Output the (X, Y) coordinate of the center of the cell containing the given text.  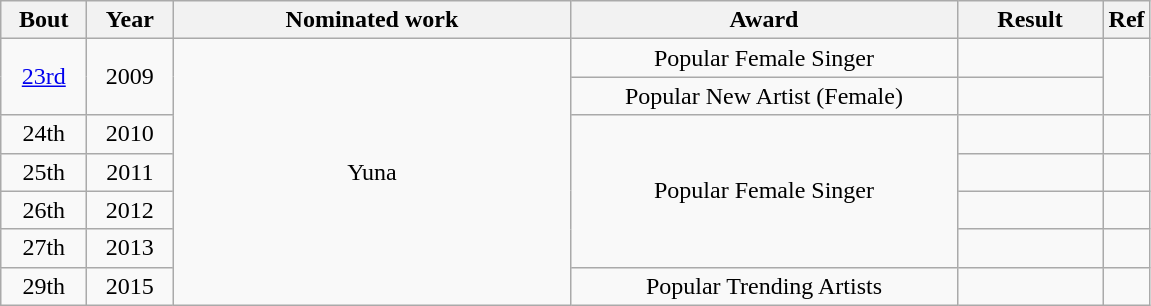
Award (764, 20)
2015 (130, 286)
Bout (44, 20)
Popular New Artist (Female) (764, 96)
2013 (130, 248)
Year (130, 20)
Ref (1126, 20)
Nominated work (372, 20)
2011 (130, 172)
2012 (130, 210)
2009 (130, 77)
24th (44, 134)
2010 (130, 134)
26th (44, 210)
25th (44, 172)
29th (44, 286)
Yuna (372, 172)
Result (1030, 20)
27th (44, 248)
23rd (44, 77)
Popular Trending Artists (764, 286)
